Search for the cell housing the specified text and yield its (X, Y) center coordinate. 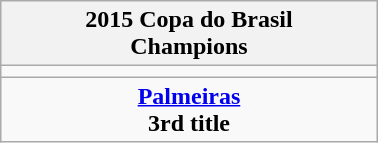
Palmeiras3rd title (189, 110)
2015 Copa do BrasilChampions (189, 34)
